Return the [X, Y] coordinate for the center point of the cell that contains the specified text.  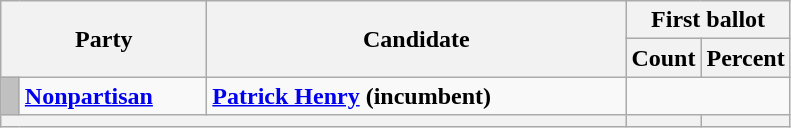
First ballot [708, 20]
Count [664, 58]
Patrick Henry (incumbent) [416, 96]
Percent [746, 58]
Candidate [416, 39]
Nonpartisan [113, 96]
Party [104, 39]
